Search for the cell housing the specified text and yield its [X, Y] center coordinate. 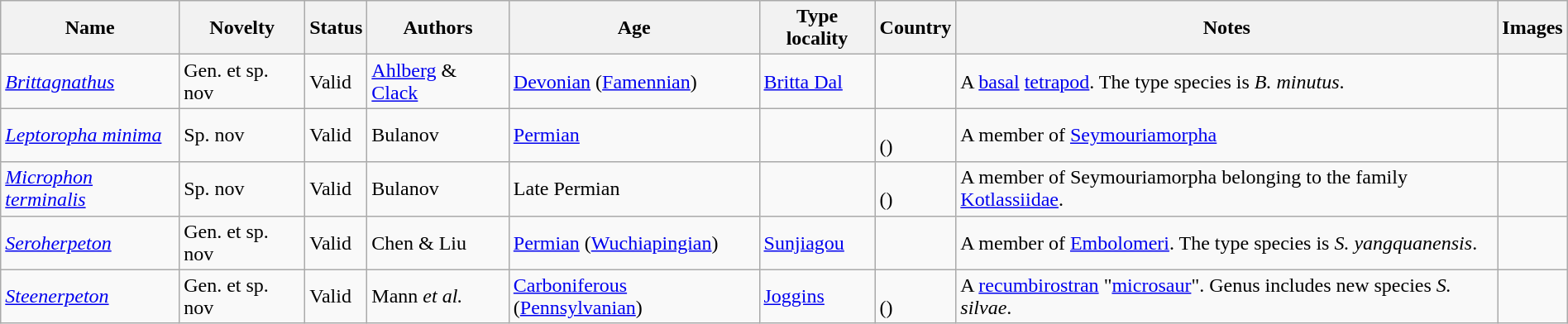
A recumbirostran "microsaur". Genus includes new species S. silvae. [1227, 296]
Age [633, 28]
Novelty [242, 28]
Leptoropha minima [90, 136]
Joggins [817, 296]
Devonian (Famennian) [633, 81]
Mann et al. [438, 296]
A basal tetrapod. The type species is B. minutus. [1227, 81]
Status [336, 28]
Carboniferous (Pennsylvanian) [633, 296]
Late Permian [633, 188]
Ahlberg & Clack [438, 81]
Permian [633, 136]
Microphon terminalis [90, 188]
Type locality [817, 28]
Sunjiagou [817, 243]
Images [1532, 28]
Britta Dal [817, 81]
Country [915, 28]
Seroherpeton [90, 243]
Chen & Liu [438, 243]
A member of Seymouriamorpha [1227, 136]
Name [90, 28]
Notes [1227, 28]
Brittagnathus [90, 81]
A member of Embolomeri. The type species is S. yangquanensis. [1227, 243]
Permian (Wuchiapingian) [633, 243]
Authors [438, 28]
Steenerpeton [90, 296]
A member of Seymouriamorpha belonging to the family Kotlassiidae. [1227, 188]
